Extract the (X, Y) coordinate from the center of the cell holding the provided text.  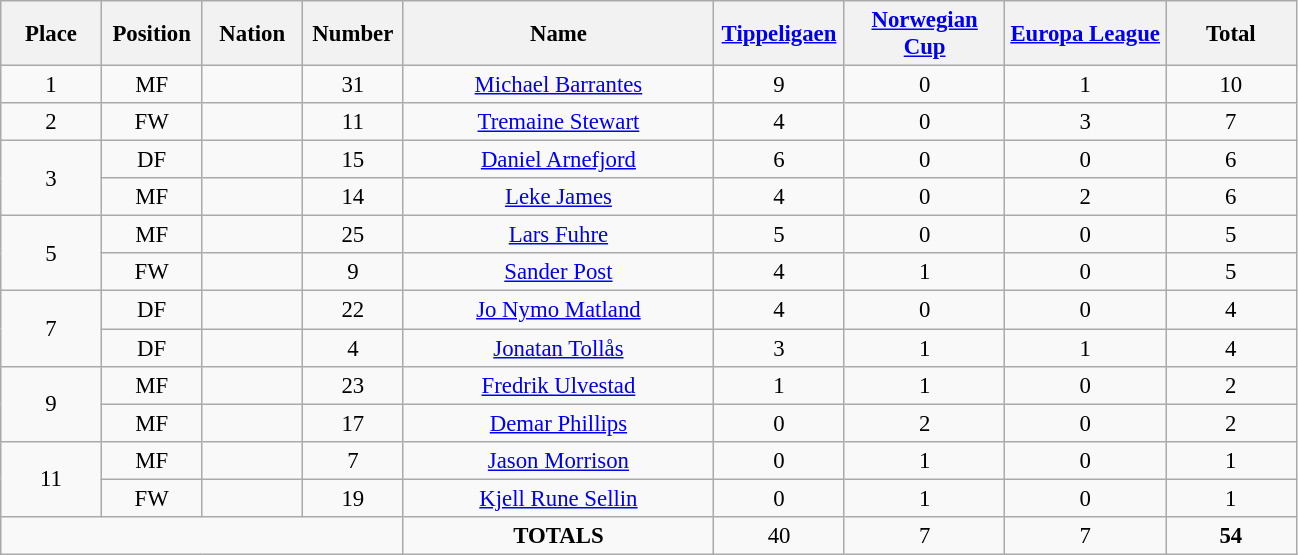
15 (354, 160)
Position (152, 34)
Lars Fuhre (558, 235)
Europa League (1086, 34)
25 (354, 235)
TOTALS (558, 536)
Nation (252, 34)
14 (354, 197)
Number (354, 34)
Kjell Rune Sellin (558, 498)
Place (52, 34)
40 (780, 536)
22 (354, 310)
Jonatan Tollås (558, 348)
Jo Nymo Matland (558, 310)
Norwegian Cup (924, 34)
17 (354, 423)
19 (354, 498)
31 (354, 85)
Tippeligaen (780, 34)
Demar Phillips (558, 423)
10 (1232, 85)
Sander Post (558, 273)
Tremaine Stewart (558, 122)
Leke James (558, 197)
Daniel Arnefjord (558, 160)
Jason Morrison (558, 460)
54 (1232, 536)
Total (1232, 34)
23 (354, 385)
Fredrik Ulvestad (558, 385)
Michael Barrantes (558, 85)
Name (558, 34)
